Return (X, Y) of the center of cell containing provided text 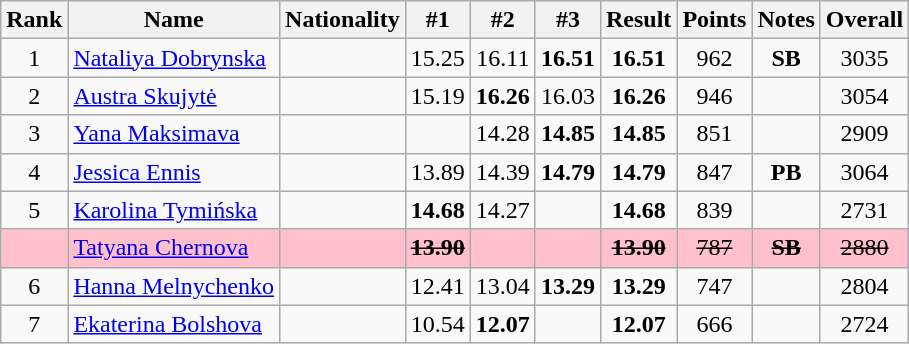
2880 (864, 248)
847 (714, 172)
946 (714, 96)
Tatyana Chernova (174, 248)
#1 (438, 20)
13.04 (502, 286)
13.89 (438, 172)
Nataliya Dobrynska (174, 58)
3054 (864, 96)
#3 (568, 20)
Nationality (343, 20)
10.54 (438, 324)
6 (34, 286)
14.27 (502, 210)
Yana Maksimava (174, 134)
15.25 (438, 58)
Jessica Ennis (174, 172)
7 (34, 324)
Karolina Tymińska (174, 210)
12.41 (438, 286)
PB (786, 172)
16.03 (568, 96)
Hanna Melnychenko (174, 286)
2804 (864, 286)
3035 (864, 58)
Austra Skujytė (174, 96)
962 (714, 58)
Notes (786, 20)
2909 (864, 134)
14.39 (502, 172)
3064 (864, 172)
5 (34, 210)
Rank (34, 20)
16.11 (502, 58)
2 (34, 96)
787 (714, 248)
Overall (864, 20)
15.19 (438, 96)
Name (174, 20)
14.28 (502, 134)
4 (34, 172)
1 (34, 58)
2724 (864, 324)
Points (714, 20)
3 (34, 134)
666 (714, 324)
#2 (502, 20)
Ekaterina Bolshova (174, 324)
851 (714, 134)
839 (714, 210)
747 (714, 286)
2731 (864, 210)
Result (638, 20)
